Provide the [x, y] coordinate of the cell's center where the given text is located.  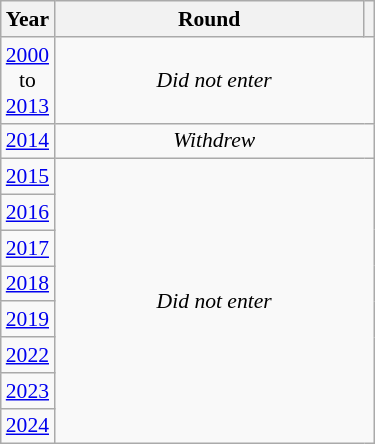
Withdrew [214, 141]
Round [209, 19]
2014 [28, 141]
2017 [28, 248]
2018 [28, 284]
2016 [28, 213]
2015 [28, 177]
2023 [28, 391]
2024 [28, 426]
2022 [28, 355]
2000to2013 [28, 80]
Year [28, 19]
2019 [28, 320]
